Capture the cell that displays the provided text and extract its (X, Y) central coordinate. 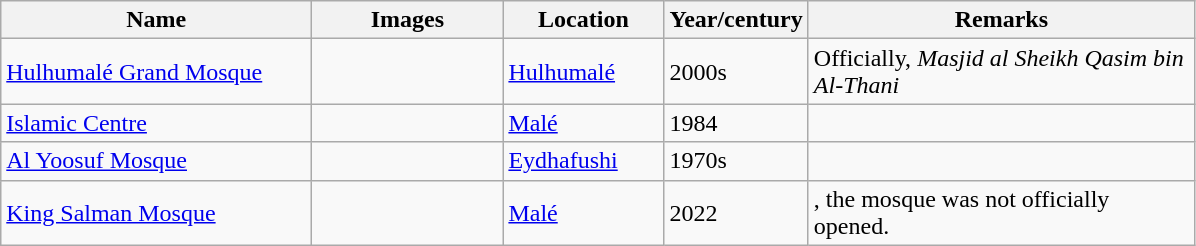
Year/century (736, 20)
Hulhumalé Grand Mosque (156, 72)
Location (584, 20)
Eydhafushi (584, 161)
1970s (736, 161)
2000s (736, 72)
Remarks (1001, 20)
, the mosque was not officially opened. (1001, 212)
Islamic Centre (156, 123)
King Salman Mosque (156, 212)
Officially, Masjid al Sheikh Qasim bin Al-Thani (1001, 72)
Images (408, 20)
Name (156, 20)
Al Yoosuf Mosque (156, 161)
Hulhumalé (584, 72)
2022 (736, 212)
1984 (736, 123)
